Determine the (X, Y) coordinate at the center of the cell enclosing the given text.  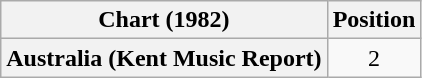
2 (374, 58)
Chart (1982) (164, 20)
Australia (Kent Music Report) (164, 58)
Position (374, 20)
